Capture the cell that displays the provided text and extract its (X, Y) central coordinate. 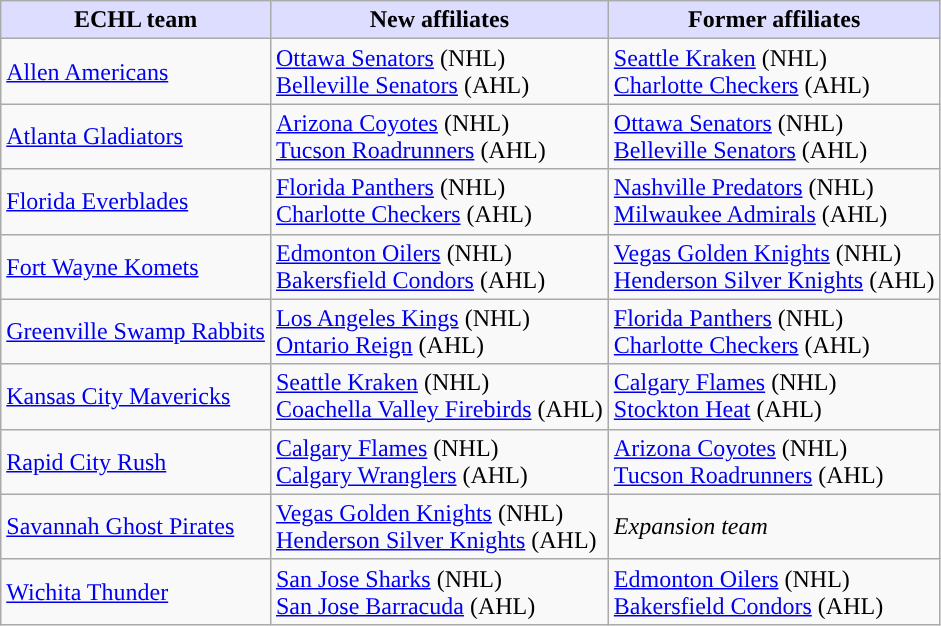
New affiliates (439, 20)
Expansion team (774, 526)
Vegas Golden Knights (NHL) Henderson Silver Knights (AHL) (774, 266)
Fort Wayne Komets (136, 266)
Nashville Predators (NHL) Milwaukee Admirals (AHL) (774, 202)
Former affiliates (774, 20)
Los Angeles Kings (NHL) Ontario Reign (AHL) (439, 332)
Seattle Kraken (NHL) Coachella Valley Firebirds (AHL) (439, 396)
Florida Everblades (136, 202)
Rapid City Rush (136, 462)
ECHL team (136, 20)
Kansas City Mavericks (136, 396)
Seattle Kraken (NHL) Charlotte Checkers (AHL) (774, 72)
Vegas Golden Knights (NHL)Henderson Silver Knights (AHL) (439, 526)
Greenville Swamp Rabbits (136, 332)
San Jose Sharks (NHL) San Jose Barracuda (AHL) (439, 592)
Calgary Flames (NHL) Stockton Heat (AHL) (774, 396)
Allen Americans (136, 72)
Atlanta Gladiators (136, 136)
Savannah Ghost Pirates (136, 526)
Wichita Thunder (136, 592)
Calgary Flames (NHL) Calgary Wranglers (AHL) (439, 462)
